Scan for the cell matching the given text and deliver its [X, Y] coordinate at center. 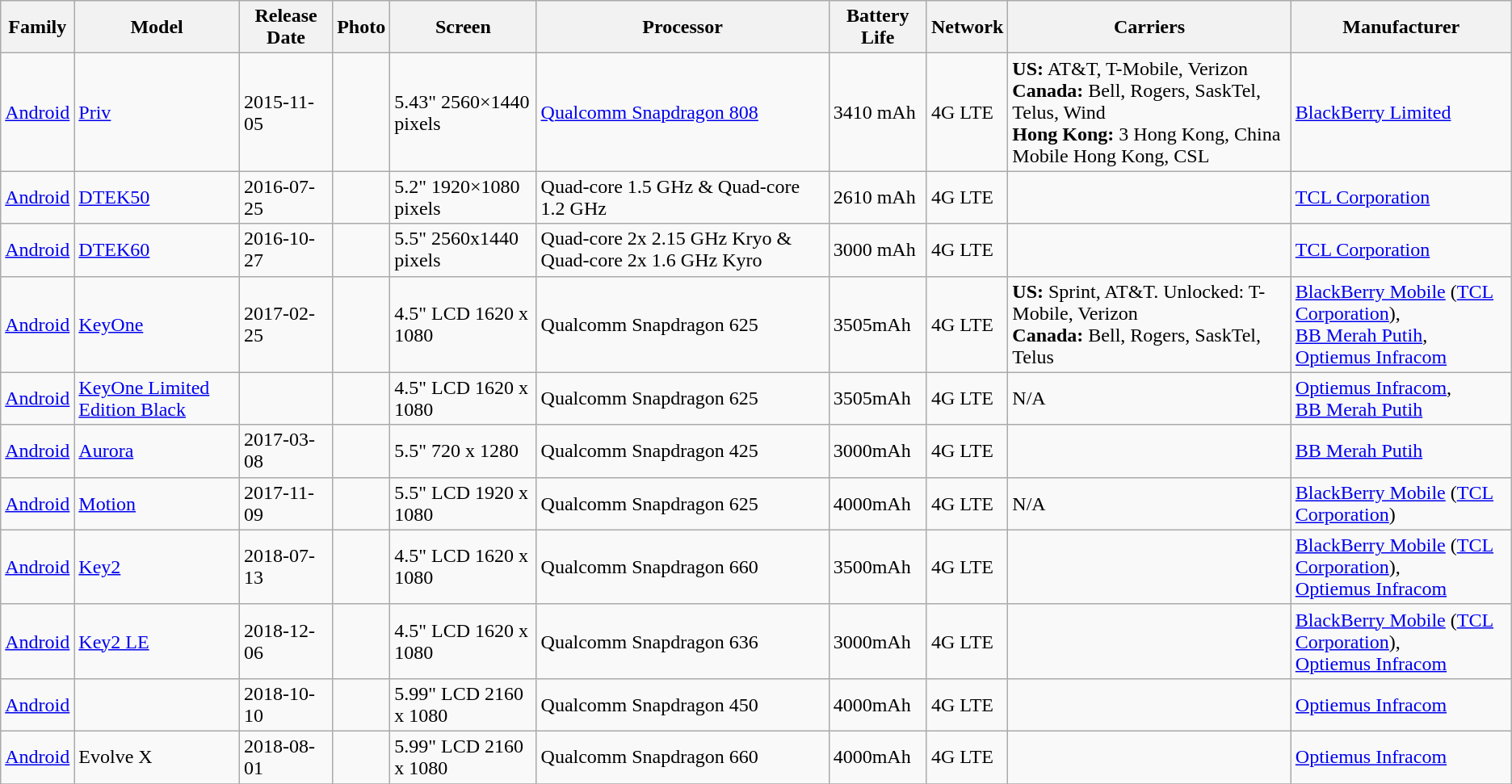
2016-07-25 [286, 197]
Release Date [286, 27]
5.5" 2560x1440 pixels [464, 250]
Photo [362, 27]
2016-10-27 [286, 250]
BlackBerry Mobile (TCL Corporation) [1401, 504]
5.2" 1920×1080 pixels [464, 197]
Optiemus Infracom,BB Merah Putih [1401, 399]
BlackBerry Limited [1401, 112]
Family [37, 27]
2018-07-13 [286, 567]
US: Sprint, AT&T. Unlocked: T-Mobile, VerizonCanada: Bell, Rogers, SaskTel, Telus [1150, 325]
Manufacturer [1401, 27]
Quad-core 2x 2.15 GHz Kryo & Quad-core 2x 1.6 GHz Kyro [682, 250]
US: AT&T, T-Mobile, VerizonCanada: Bell, Rogers, SaskTel, Telus, WindHong Kong: 3 Hong Kong, China Mobile Hong Kong, CSL [1150, 112]
Model [157, 27]
2017-03-08 [286, 451]
Key2 LE [157, 641]
2017-11-09 [286, 504]
DTEK50 [157, 197]
Network [967, 27]
Processor [682, 27]
Qualcomm Snapdragon 450 [682, 704]
2610 mAh [877, 197]
3000 mAh [877, 250]
2018-10-10 [286, 704]
Motion [157, 504]
3410 mAh [877, 112]
5.5" 720 x 1280 [464, 451]
Carriers [1150, 27]
Aurora [157, 451]
2018-12-06 [286, 641]
Evolve X [157, 757]
Quad-core 1.5 GHz & Quad-core 1.2 GHz [682, 197]
3500mAh [877, 567]
KeyOne [157, 325]
Screen [464, 27]
Qualcomm Snapdragon 425 [682, 451]
5.43" 2560×1440 pixels [464, 112]
2015-11-05 [286, 112]
2017-02-25 [286, 325]
2018-08-01 [286, 757]
DTEK60 [157, 250]
Battery Life [877, 27]
Key2 [157, 567]
5.5" LCD 1920 x 1080 [464, 504]
Qualcomm Snapdragon 808 [682, 112]
Qualcomm Snapdragon 636 [682, 641]
BB Merah Putih [1401, 451]
KeyOne Limited Edition Black [157, 399]
Priv [157, 112]
BlackBerry Mobile (TCL Corporation),BB Merah Putih,Optiemus Infracom [1401, 325]
